Find where the given text appears and provide that cell's center as [X, Y] coordinate. 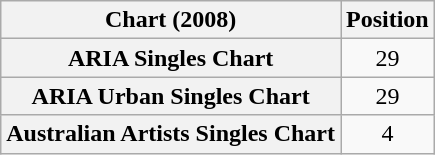
Chart (2008) [171, 20]
ARIA Urban Singles Chart [171, 96]
4 [387, 134]
ARIA Singles Chart [171, 58]
Position [387, 20]
Australian Artists Singles Chart [171, 134]
